Provide the (X, Y) coordinate of the cell's center where the given text is located.  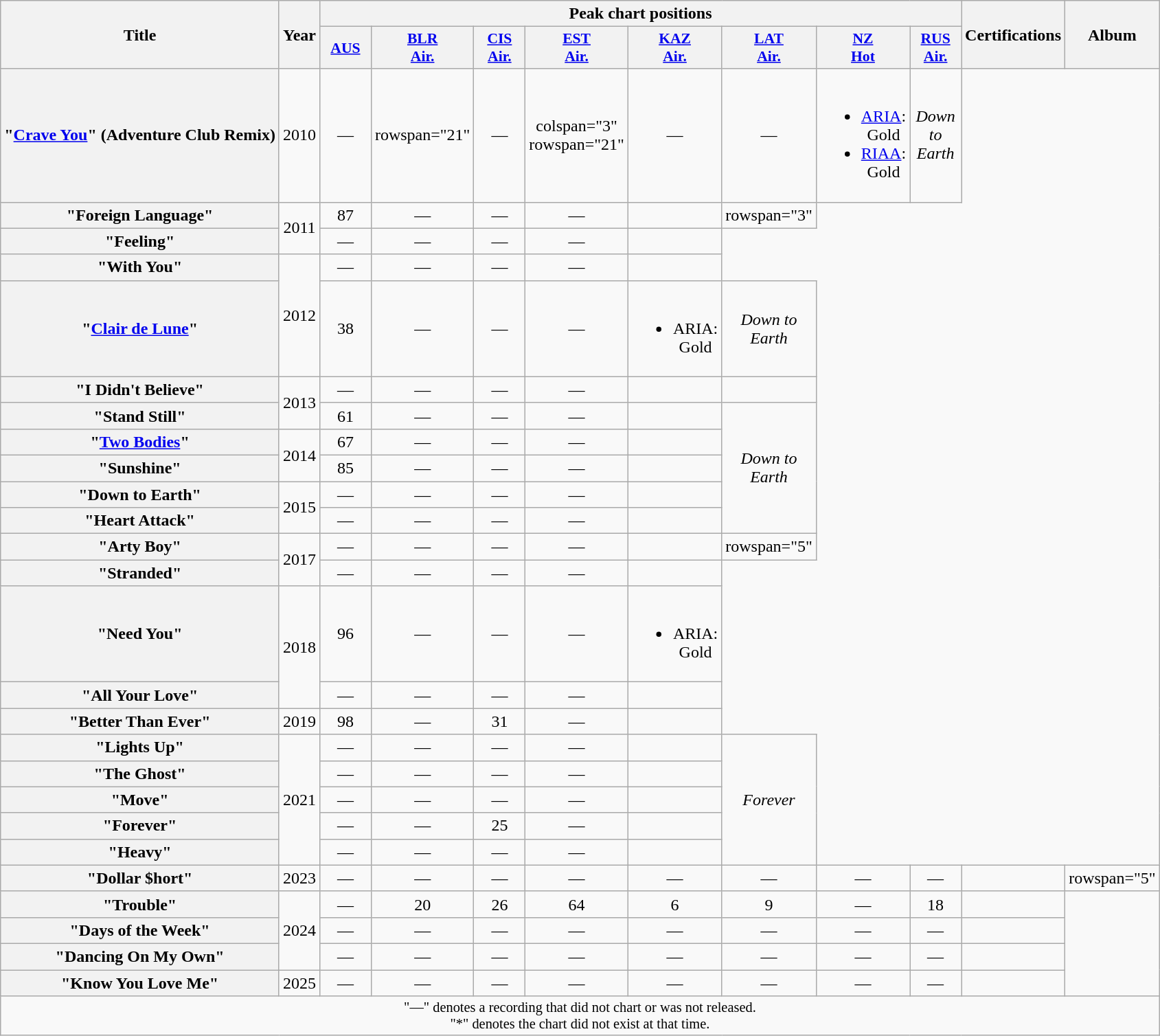
NZHot (863, 48)
Year (299, 34)
"Trouble" (140, 904)
2012 (299, 315)
2015 (299, 507)
2019 (299, 721)
"I Didn't Believe" (140, 390)
2010 (299, 135)
"Move" (140, 800)
26 (500, 904)
9 (769, 904)
Certifications (1014, 34)
Peak chart positions (641, 14)
64 (577, 904)
Title (140, 34)
98 (346, 721)
6 (674, 904)
"Lights Up" (140, 747)
"Arty Boy" (140, 547)
KAZAir. (674, 48)
AUS (346, 48)
rowspan="21" (422, 135)
"Need You" (140, 634)
Album (1113, 34)
"Heavy" (140, 852)
"Crave You" (Adventure Club Remix) (140, 135)
"Know You Love Me" (140, 983)
2025 (299, 983)
2023 (299, 878)
"Dancing On My Own" (140, 956)
CISAir. (500, 48)
38 (346, 328)
"Dollar $hort" (140, 878)
"Clair de Lune" (140, 328)
87 (346, 215)
rowspan="3" (769, 215)
colspan="3" rowspan="21" (577, 135)
67 (346, 442)
61 (346, 416)
"With You" (140, 267)
ARIA: GoldRIAA: Gold (863, 135)
25 (500, 826)
"Stand Still" (140, 416)
"Better Than Ever" (140, 721)
31 (500, 721)
"Down to Earth" (140, 494)
2013 (299, 403)
"Heart Attack" (140, 521)
LATAir. (769, 48)
BLRAir. (422, 48)
"Forever" (140, 826)
"Foreign Language" (140, 215)
"—" denotes a recording that did not chart or was not released."*" denotes the chart did not exist at that time. (580, 1016)
"All Your Love" (140, 695)
18 (935, 904)
96 (346, 634)
20 (422, 904)
"The Ghost" (140, 774)
85 (346, 468)
2014 (299, 455)
"Stranded" (140, 573)
2017 (299, 560)
2024 (299, 930)
2011 (299, 228)
"Feeling" (140, 241)
2018 (299, 647)
Forever (769, 800)
RUSAir. (935, 48)
"Sunshine" (140, 468)
2021 (299, 800)
"Days of the Week" (140, 930)
"Two Bodies" (140, 442)
ESTAir. (577, 48)
